Provide the (X, Y) coordinate of the cell's center where the given text is located.  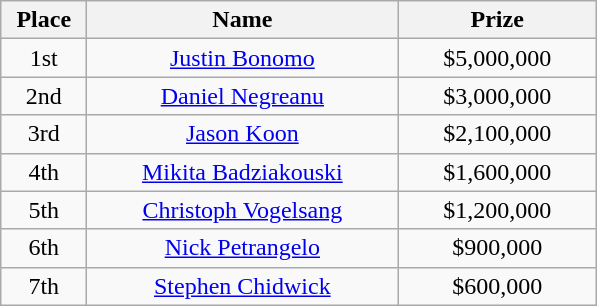
Mikita Badziakouski (242, 172)
7th (44, 286)
Name (242, 20)
4th (44, 172)
Jason Koon (242, 134)
Daniel Negreanu (242, 96)
$1,600,000 (498, 172)
$3,000,000 (498, 96)
Nick Petrangelo (242, 248)
$600,000 (498, 286)
3rd (44, 134)
1st (44, 58)
$900,000 (498, 248)
Christoph Vogelsang (242, 210)
$1,200,000 (498, 210)
Stephen Chidwick (242, 286)
$5,000,000 (498, 58)
6th (44, 248)
Justin Bonomo (242, 58)
2nd (44, 96)
Place (44, 20)
5th (44, 210)
Prize (498, 20)
$2,100,000 (498, 134)
